Find where the given text appears and provide that cell's center as (X, Y) coordinate. 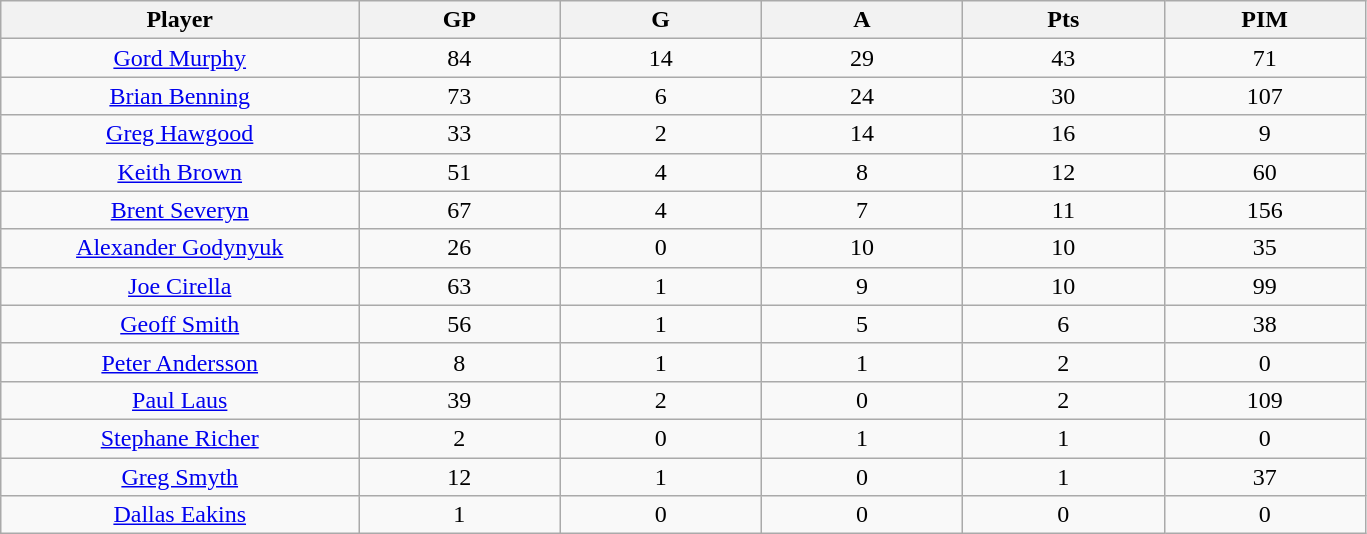
Geoff Smith (180, 324)
G (660, 20)
38 (1264, 324)
Greg Hawgood (180, 134)
30 (1064, 96)
A (862, 20)
99 (1264, 286)
67 (460, 210)
73 (460, 96)
7 (862, 210)
16 (1064, 134)
84 (460, 58)
Pts (1064, 20)
156 (1264, 210)
109 (1264, 400)
29 (862, 58)
37 (1264, 477)
71 (1264, 58)
Dallas Eakins (180, 515)
Paul Laus (180, 400)
11 (1064, 210)
Greg Smyth (180, 477)
51 (460, 172)
PIM (1264, 20)
Player (180, 20)
Peter Andersson (180, 362)
60 (1264, 172)
63 (460, 286)
Gord Murphy (180, 58)
24 (862, 96)
56 (460, 324)
35 (1264, 248)
Keith Brown (180, 172)
Brent Severyn (180, 210)
26 (460, 248)
Brian Benning (180, 96)
GP (460, 20)
Alexander Godynyuk (180, 248)
43 (1064, 58)
Stephane Richer (180, 438)
Joe Cirella (180, 286)
107 (1264, 96)
33 (460, 134)
5 (862, 324)
39 (460, 400)
